For the text-containing cell, return its midpoint in (X, Y) coordinate format. 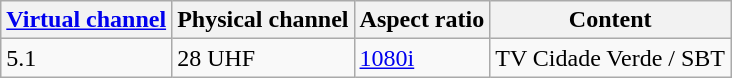
Aspect ratio (422, 20)
28 UHF (263, 58)
5.1 (86, 58)
Content (610, 20)
Physical channel (263, 20)
1080i (422, 58)
TV Cidade Verde / SBT (610, 58)
Virtual channel (86, 20)
